Determine the (x, y) coordinate at the center of the cell enclosing the given text.  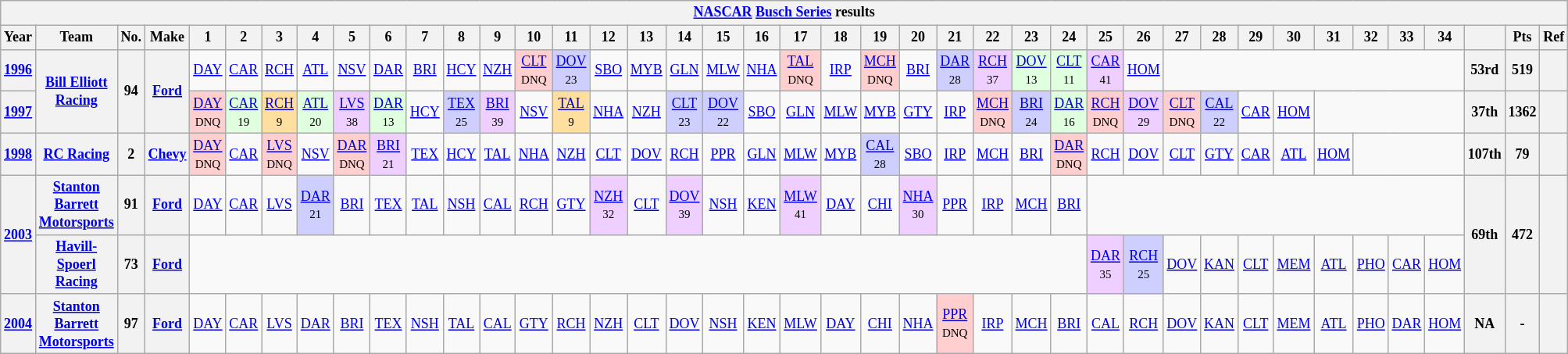
2003 (19, 234)
DAR35 (1106, 264)
No. (131, 38)
DAR16 (1069, 113)
7 (425, 38)
CLT11 (1069, 70)
8 (461, 38)
RCH37 (993, 70)
32 (1370, 38)
1 (208, 38)
NZH32 (609, 205)
RCHDNQ (1106, 113)
13 (646, 38)
NASCAR Busch Series results (784, 13)
21 (955, 38)
LVSDNQ (280, 154)
79 (1522, 154)
11 (571, 38)
CLT23 (684, 113)
26 (1144, 38)
16 (762, 38)
20 (918, 38)
RC Racing (77, 154)
15 (723, 38)
1997 (19, 113)
DOV23 (571, 70)
94 (131, 91)
Team (77, 38)
97 (131, 324)
12 (609, 38)
1998 (19, 154)
BRI24 (1031, 113)
CAR19 (244, 113)
10 (534, 38)
ATL20 (316, 113)
RCH25 (1144, 264)
107th (1485, 154)
Chevy (167, 154)
2004 (19, 324)
LVS38 (352, 113)
69th (1485, 234)
25 (1106, 38)
31 (1334, 38)
BRI39 (498, 113)
DAR21 (316, 205)
91 (131, 205)
519 (1522, 70)
TALDNQ (800, 70)
Ref (1554, 38)
18 (841, 38)
- (1522, 324)
MLW41 (800, 205)
DOV29 (1144, 113)
73 (131, 264)
RCH9 (280, 113)
DAR13 (389, 113)
DOV13 (1031, 70)
TEX25 (461, 113)
33 (1406, 38)
PPRDNQ (955, 324)
DOV39 (684, 205)
CAR41 (1106, 70)
Havill-Spoerl Racing (77, 264)
1996 (19, 70)
3 (280, 38)
Bill Elliott Racing (77, 91)
9 (498, 38)
472 (1522, 234)
29 (1255, 38)
DAR28 (955, 70)
28 (1220, 38)
NA (1485, 324)
27 (1182, 38)
Make (167, 38)
1362 (1522, 113)
53rd (1485, 70)
NHA30 (918, 205)
24 (1069, 38)
19 (880, 38)
TAL9 (571, 113)
34 (1445, 38)
23 (1031, 38)
BRI21 (389, 154)
37th (1485, 113)
5 (352, 38)
DOV22 (723, 113)
Pts (1522, 38)
14 (684, 38)
22 (993, 38)
17 (800, 38)
CAL22 (1220, 113)
CAL28 (880, 154)
4 (316, 38)
Year (19, 38)
6 (389, 38)
30 (1294, 38)
